From the cell containing the given text, extract its center point as [x, y] coordinate. 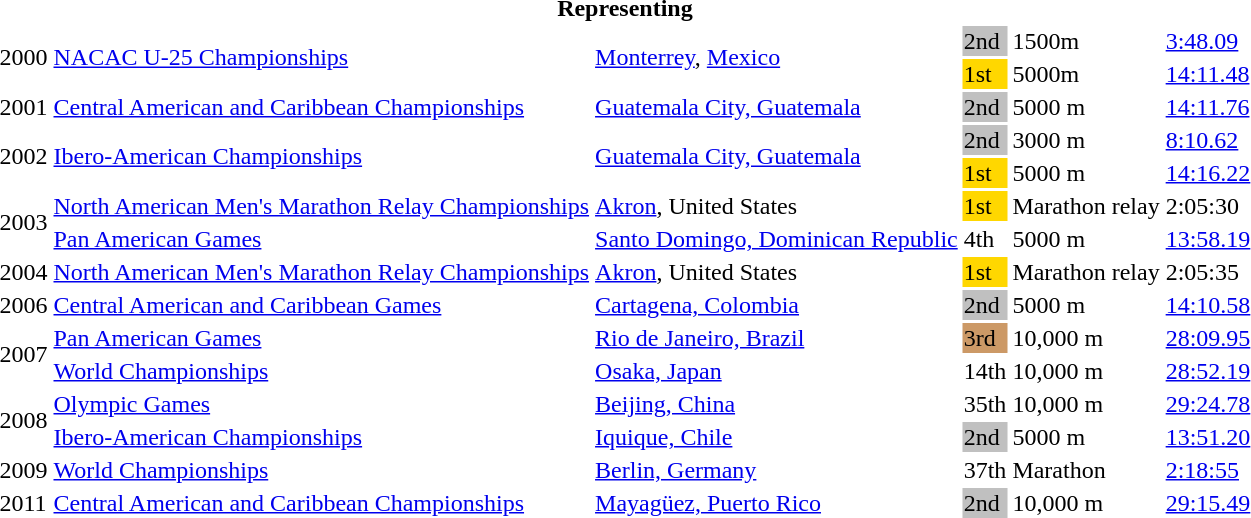
Beijing, China [777, 404]
Cartagena, Colombia [777, 305]
4th [985, 239]
Berlin, Germany [777, 470]
Olympic Games [322, 404]
Iquique, Chile [777, 437]
3000 m [1086, 140]
Osaka, Japan [777, 371]
Marathon [1086, 470]
5000m [1086, 74]
37th [985, 470]
Rio de Janeiro, Brazil [777, 338]
NACAC U-25 Championships [322, 58]
1500m [1086, 41]
Santo Domingo, Dominican Republic [777, 239]
Mayagüez, Puerto Rico [777, 503]
Monterrey, Mexico [777, 58]
35th [985, 404]
3rd [985, 338]
14th [985, 371]
Central American and Caribbean Games [322, 305]
